Find where the given text appears and provide that cell's center as (X, Y) coordinate. 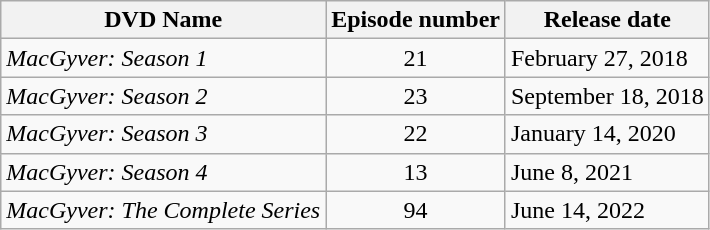
June 8, 2021 (607, 172)
Release date (607, 20)
13 (416, 172)
DVD Name (164, 20)
23 (416, 96)
22 (416, 134)
21 (416, 58)
June 14, 2022 (607, 210)
MacGyver: Season 2 (164, 96)
MacGyver: Season 4 (164, 172)
MacGyver: Season 1 (164, 58)
94 (416, 210)
MacGyver: The Complete Series (164, 210)
MacGyver: Season 3 (164, 134)
September 18, 2018 (607, 96)
January 14, 2020 (607, 134)
February 27, 2018 (607, 58)
Episode number (416, 20)
